Return the [X, Y] coordinate for the center point of the cell that contains the specified text.  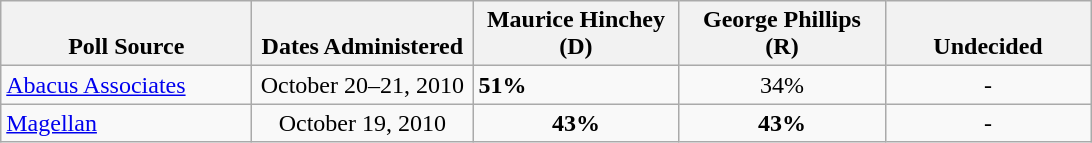
October 20–21, 2010 [362, 85]
October 19, 2010 [362, 123]
Poll Source [126, 34]
Abacus Associates [126, 85]
Undecided [988, 34]
51% [576, 85]
George Phillips (R) [782, 34]
Maurice Hinchey (D) [576, 34]
Magellan [126, 123]
Dates Administered [362, 34]
34% [782, 85]
